For the text-containing cell, return its midpoint in (x, y) coordinate format. 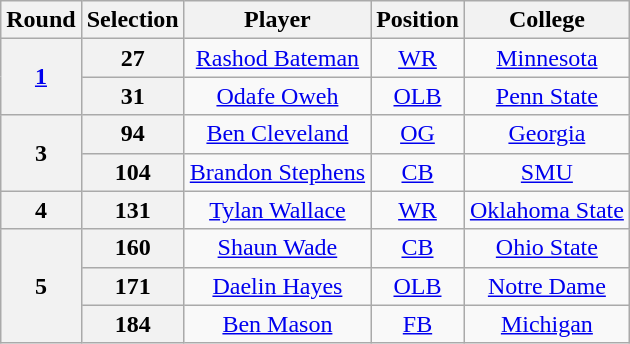
Georgia (546, 134)
27 (132, 58)
31 (132, 96)
Odafe Oweh (277, 96)
Penn State (546, 96)
104 (132, 172)
Position (418, 20)
160 (132, 248)
131 (132, 210)
College (546, 20)
Oklahoma State (546, 210)
94 (132, 134)
5 (41, 286)
Minnesota (546, 58)
Selection (132, 20)
SMU (546, 172)
Tylan Wallace (277, 210)
FB (418, 324)
Ben Cleveland (277, 134)
Daelin Hayes (277, 286)
Round (41, 20)
184 (132, 324)
Michigan (546, 324)
171 (132, 286)
3 (41, 153)
OG (418, 134)
Notre Dame (546, 286)
Player (277, 20)
Ben Mason (277, 324)
1 (41, 77)
Brandon Stephens (277, 172)
Shaun Wade (277, 248)
Rashod Bateman (277, 58)
Ohio State (546, 248)
4 (41, 210)
